Locate the cell with the specified text and output its (X, Y) center coordinate. 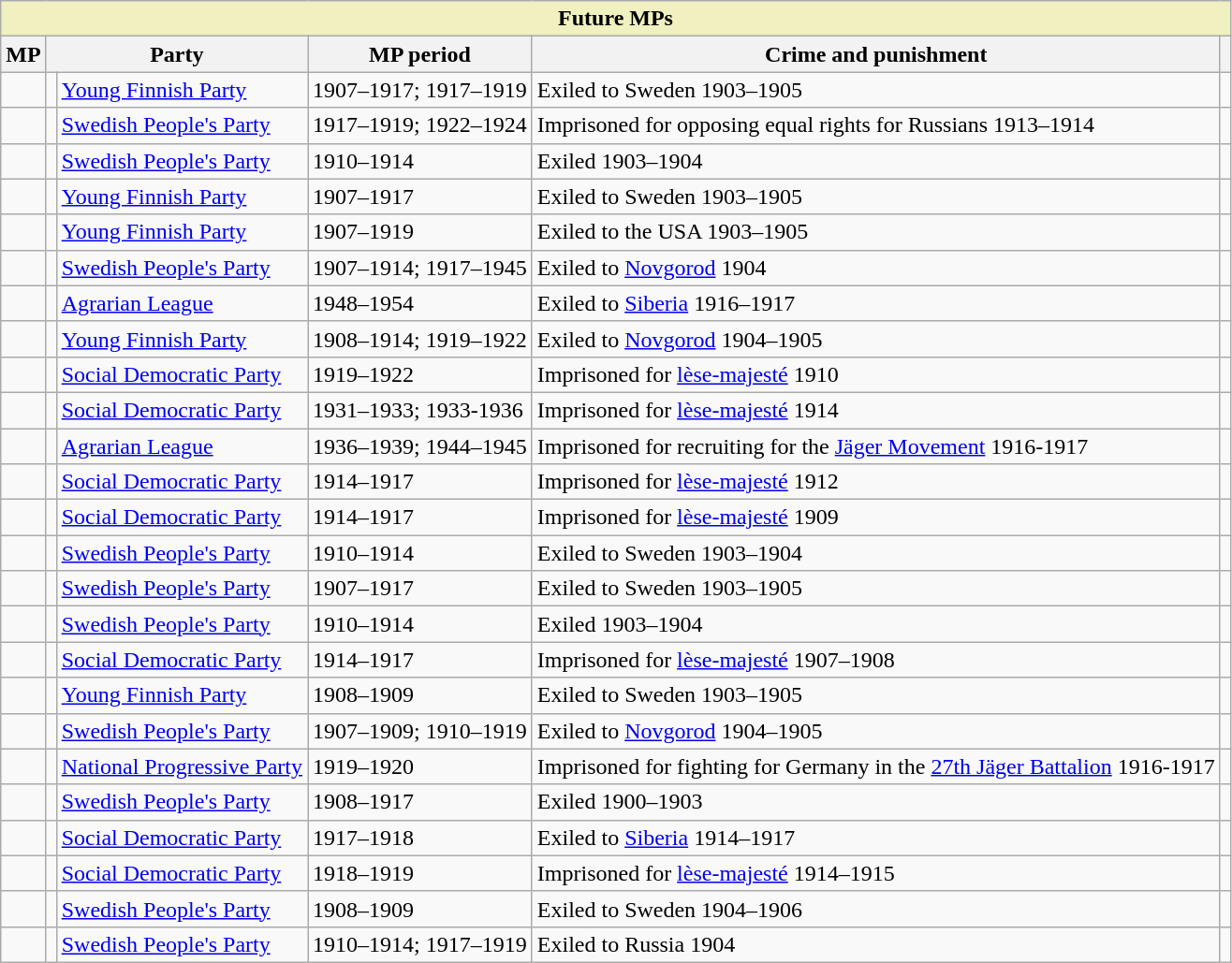
1917–1919; 1922–1924 (420, 125)
Imprisoned for lèse-majesté 1907–1908 (876, 660)
MP period (420, 54)
Imprisoned for lèse-majesté 1914–1915 (876, 873)
1919–1920 (420, 766)
Future MPs (616, 19)
Imprisoned for fighting for Germany in the 27th Jäger Battalion 1916-1917 (876, 766)
1910–1914; 1917–1919 (420, 944)
1907–1919 (420, 232)
Exiled 1900–1903 (876, 802)
Imprisoned for recruiting for the Jäger Movement 1916-1917 (876, 446)
1908–1917 (420, 802)
1936–1939; 1944–1945 (420, 446)
Exiled to the USA 1903–1905 (876, 232)
Imprisoned for lèse-majesté 1912 (876, 482)
1917–1918 (420, 838)
Exiled to Russia 1904 (876, 944)
Imprisoned for opposing equal rights for Russians 1913–1914 (876, 125)
Exiled to Sweden 1904–1906 (876, 909)
Imprisoned for lèse-majesté 1910 (876, 374)
1948–1954 (420, 303)
1918–1919 (420, 873)
Imprisoned for lèse-majesté 1909 (876, 518)
Exiled to Sweden 1903–1904 (876, 553)
MP (23, 54)
1907–1909; 1910–1919 (420, 731)
National Progressive Party (182, 766)
Exiled to Siberia 1916–1917 (876, 303)
Exiled to Siberia 1914–1917 (876, 838)
1919–1922 (420, 374)
Party (176, 54)
Imprisoned for lèse-majesté 1914 (876, 410)
1908–1914; 1919–1922 (420, 339)
1907–1917; 1917–1919 (420, 90)
Crime and punishment (876, 54)
1931–1933; 1933-1936 (420, 410)
1907–1914; 1917–1945 (420, 268)
Exiled to Novgorod 1904 (876, 268)
